Determine the [x, y] coordinate at the center of the cell enclosing the given text.  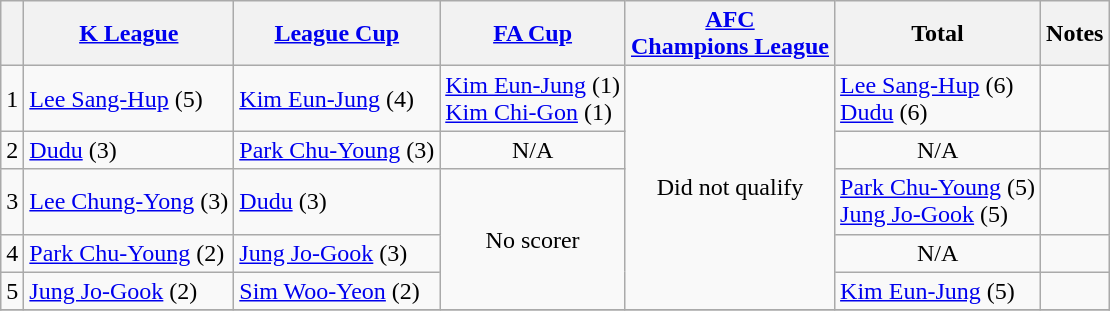
Jung Jo-Gook (2) [129, 291]
Kim Eun-Jung (4) [337, 98]
4 [12, 253]
1 [12, 98]
AFCChampions League [730, 34]
K League [129, 34]
2 [12, 150]
Jung Jo-Gook (3) [337, 253]
Kim Eun-Jung (5) [938, 291]
No scorer [533, 240]
Total [938, 34]
League Cup [337, 34]
Kim Eun-Jung (1) Kim Chi-Gon (1) [533, 98]
Park Chu-Young (5) Jung Jo-Gook (5) [938, 202]
5 [12, 291]
Lee Chung-Yong (3) [129, 202]
Did not qualify [730, 188]
Notes [1075, 34]
Park Chu-Young (3) [337, 150]
3 [12, 202]
Sim Woo-Yeon (2) [337, 291]
Lee Sang-Hup (6) Dudu (6) [938, 98]
Lee Sang-Hup (5) [129, 98]
Park Chu-Young (2) [129, 253]
FA Cup [533, 34]
